Provide the [X, Y] coordinate of the cell's center where the given text is located.  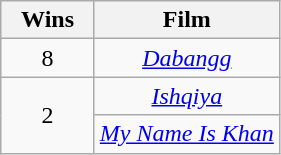
My Name Is Khan [186, 134]
Wins [48, 20]
8 [48, 58]
Ishqiya [186, 96]
Film [186, 20]
2 [48, 115]
Dabangg [186, 58]
